Return (X, Y) of the center of cell containing provided text 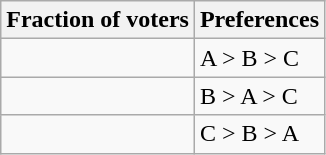
C > B > A (259, 134)
A > B > C (259, 58)
Fraction of voters (98, 20)
Preferences (259, 20)
B > A > C (259, 96)
